Determine the [x, y] coordinate at the center of the cell enclosing the given text.  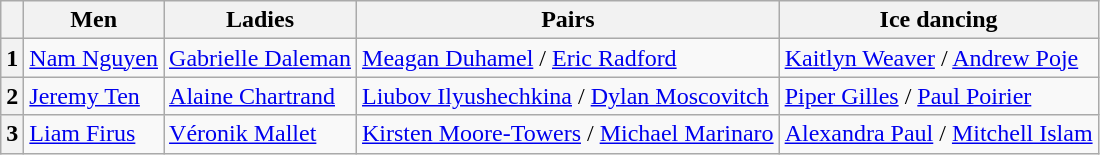
Jeremy Ten [94, 96]
2 [12, 96]
Liam Firus [94, 134]
Ladies [260, 20]
Pairs [568, 20]
Kirsten Moore-Towers / Michael Marinaro [568, 134]
Meagan Duhamel / Eric Radford [568, 58]
Liubov Ilyushechkina / Dylan Moscovitch [568, 96]
Kaitlyn Weaver / Andrew Poje [938, 58]
Véronik Mallet [260, 134]
1 [12, 58]
Nam Nguyen [94, 58]
Alaine Chartrand [260, 96]
Men [94, 20]
Piper Gilles / Paul Poirier [938, 96]
3 [12, 134]
Gabrielle Daleman [260, 58]
Alexandra Paul / Mitchell Islam [938, 134]
Ice dancing [938, 20]
